Pinpoint the cell where the given text exists, returning its (X, Y) midpoint coordinate. 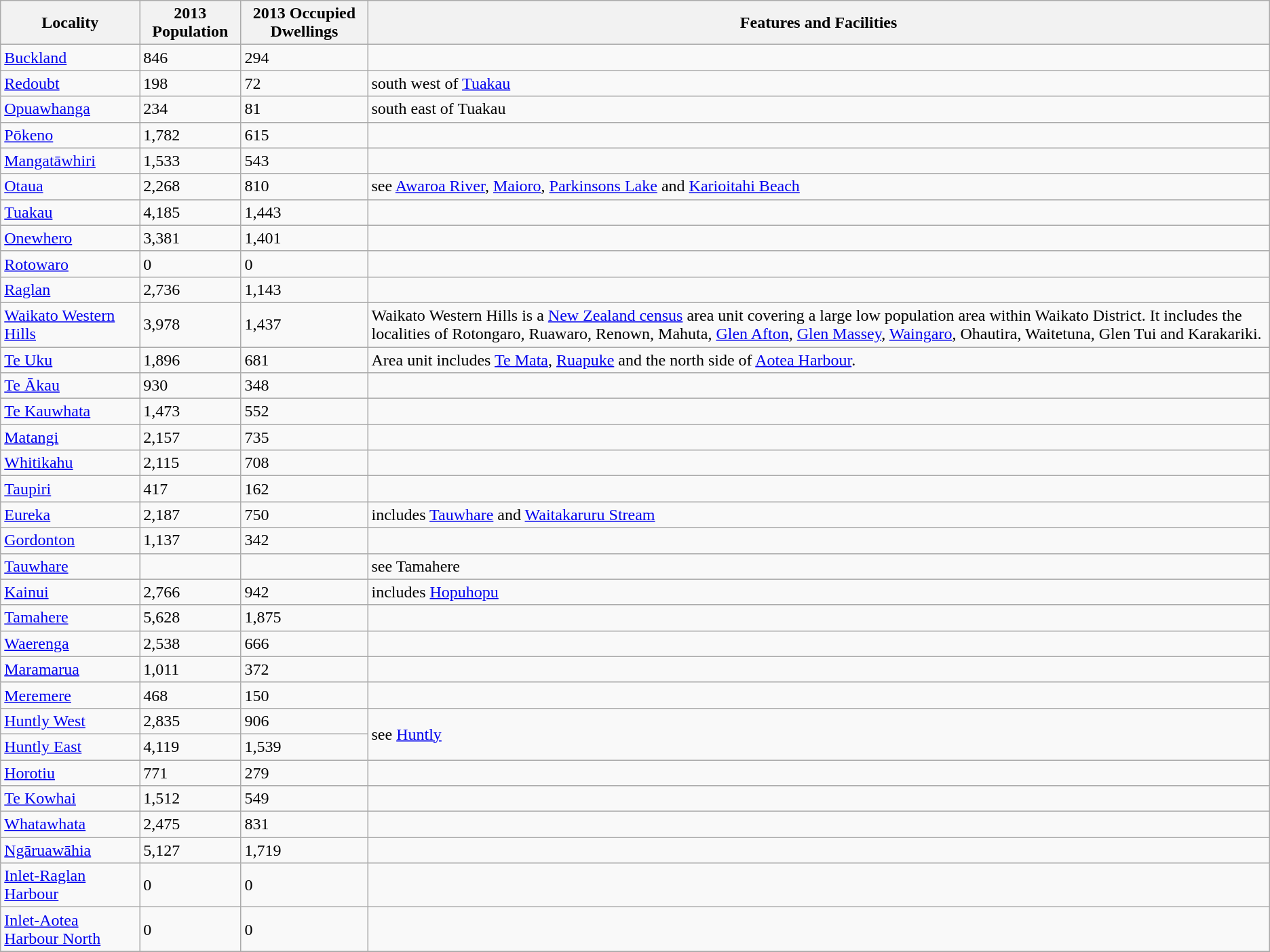
417 (190, 489)
south west of Tuakau (818, 83)
Rotowaro (71, 264)
2013 Occupied Dwellings (304, 23)
1,896 (190, 360)
681 (304, 360)
750 (304, 515)
Redoubt (71, 83)
4,119 (190, 747)
Waerenga (71, 643)
2,187 (190, 515)
Inlet-Raglan Harbour (71, 886)
Opuawhanga (71, 109)
1,443 (304, 212)
2,538 (190, 643)
162 (304, 489)
1,875 (304, 618)
3,381 (190, 238)
see Huntly (818, 734)
includes Hopuhopu (818, 592)
Te Uku (71, 360)
includes Tauwhare and Waitakaruru Stream (818, 515)
771 (190, 772)
Tuakau (71, 212)
294 (304, 58)
549 (304, 799)
Features and Facilities (818, 23)
708 (304, 463)
1,137 (190, 540)
Te Kauwhata (71, 412)
81 (304, 109)
4,185 (190, 212)
Matangi (71, 437)
930 (190, 386)
372 (304, 669)
Kainui (71, 592)
1,719 (304, 850)
1,533 (190, 161)
Locality (71, 23)
279 (304, 772)
2,835 (190, 721)
1,437 (304, 324)
552 (304, 412)
Ngāruawāhia (71, 850)
2,268 (190, 186)
1,782 (190, 135)
Mangatāwhiri (71, 161)
Eureka (71, 515)
Buckland (71, 58)
Huntly East (71, 747)
1,512 (190, 799)
150 (304, 695)
615 (304, 135)
see Awaroa River, Maioro, Parkinsons Lake and Karioitahi Beach (818, 186)
Te Ākau (71, 386)
2,736 (190, 290)
942 (304, 592)
Area unit includes Te Mata, Ruapuke and the north side of Aotea Harbour. (818, 360)
Otaua (71, 186)
3,978 (190, 324)
Onewhero (71, 238)
Huntly West (71, 721)
906 (304, 721)
2013 Population (190, 23)
666 (304, 643)
846 (190, 58)
5,628 (190, 618)
543 (304, 161)
198 (190, 83)
810 (304, 186)
2,475 (190, 825)
Whitikahu (71, 463)
Taupiri (71, 489)
234 (190, 109)
1,473 (190, 412)
5,127 (190, 850)
Inlet-Aotea Harbour North (71, 929)
see Tamahere (818, 566)
Meremere (71, 695)
735 (304, 437)
Pōkeno (71, 135)
Horotiu (71, 772)
Te Kowhai (71, 799)
2,766 (190, 592)
348 (304, 386)
Tamahere (71, 618)
Gordonton (71, 540)
Whatawhata (71, 825)
1,011 (190, 669)
south east of Tuakau (818, 109)
1,401 (304, 238)
831 (304, 825)
468 (190, 695)
Tauwhare (71, 566)
Waikato Western Hills (71, 324)
1,143 (304, 290)
Raglan (71, 290)
72 (304, 83)
2,115 (190, 463)
1,539 (304, 747)
Maramarua (71, 669)
2,157 (190, 437)
342 (304, 540)
